For the text-containing cell, return its midpoint in (x, y) coordinate format. 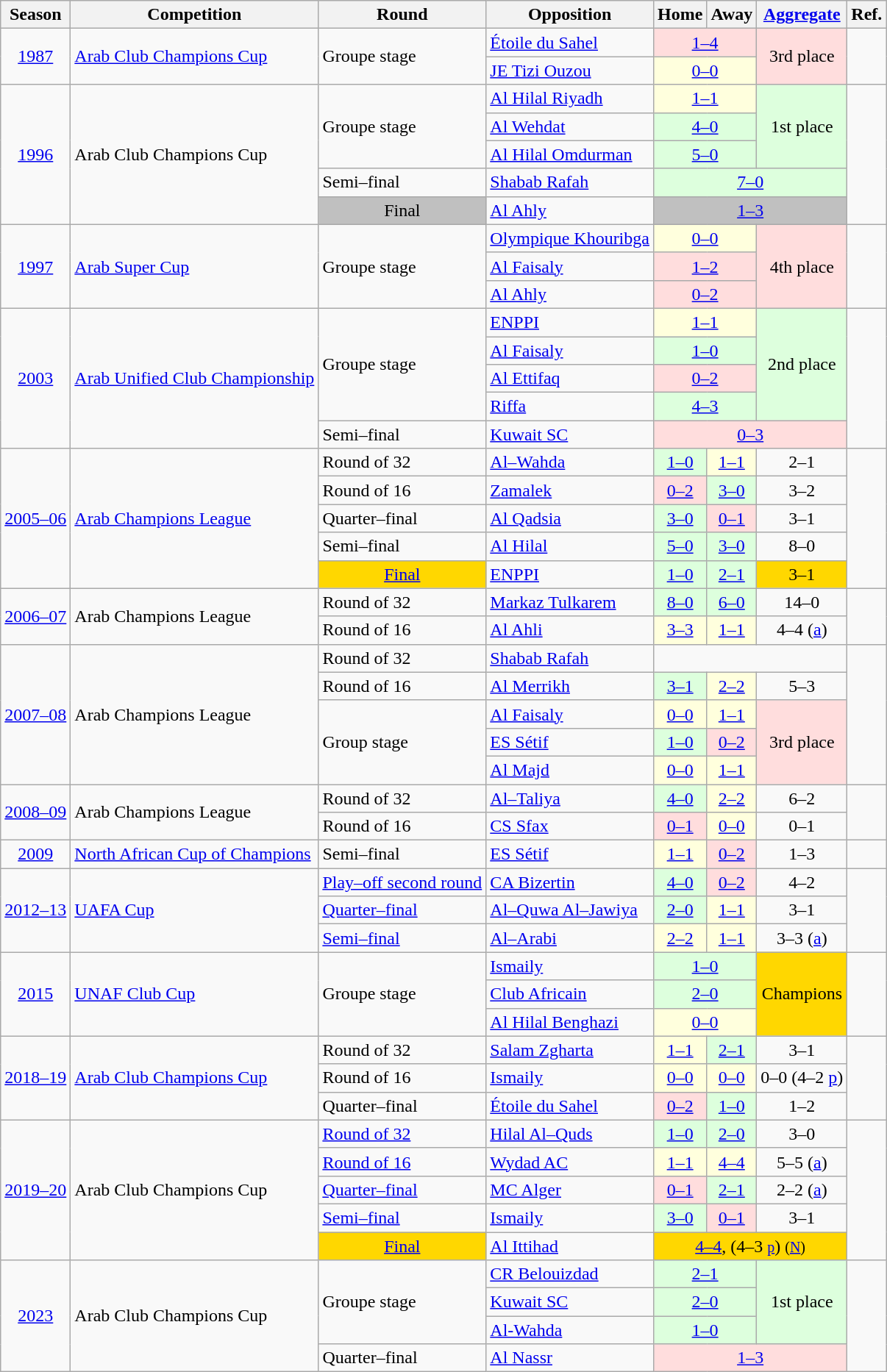
5–3 (802, 686)
Al–Quwa Al–Jawiya (570, 910)
Al-Wahda (570, 1330)
2007–08 (35, 714)
Al Ahli (570, 630)
5–5 (a) (802, 1162)
Al–Arabi (570, 938)
Opposition (570, 15)
Al Wehdat (570, 126)
Champions (802, 994)
Riffa (570, 407)
3–2 (802, 490)
Al Majd (570, 770)
2008–09 (35, 812)
2003 (35, 378)
2006–07 (35, 616)
Away (732, 15)
2012–13 (35, 910)
2009 (35, 854)
2005–06 (35, 518)
UAFA Cup (194, 910)
Al Ettifaq (570, 379)
2nd place (802, 364)
4th place (802, 266)
14–0 (802, 602)
Al Ittihad (570, 1246)
4–4 (a) (802, 630)
CS Sfax (570, 826)
Home (680, 15)
6–2 (802, 798)
2018–19 (35, 1078)
MC Alger (570, 1190)
4–4 (732, 1162)
4–2 (802, 882)
Al Merrikh (570, 686)
Hilal Al–Quds (570, 1134)
4–4, (4–3 p) (N) (750, 1246)
Al Hilal Omdurman (570, 154)
Competition (194, 15)
0–0 (4–2 p) (802, 1078)
2019–20 (35, 1190)
Play–off second round (402, 882)
0–3 (750, 435)
Round (402, 15)
4–3 (705, 407)
1997 (35, 266)
UNAF Club Cup (194, 994)
1987 (35, 57)
Olympique Khouribga (570, 238)
7–0 (750, 182)
JE Tizi Ouzou (570, 71)
2023 (35, 1316)
Arab Unified Club Championship (194, 378)
Al–Taliya (570, 798)
3–3 (680, 630)
Al Hilal Riyadh (570, 99)
Aggregate (802, 15)
Al Hilal (570, 546)
Group stage (402, 742)
2–2 (a) (802, 1190)
Wydad AC (570, 1162)
North African Cup of Champions (194, 854)
1–4 (705, 43)
CR Belouizdad (570, 1274)
Salam Zgharta (570, 1050)
1996 (35, 154)
Ref. (866, 15)
Club Africain (570, 994)
6–0 (732, 602)
2015 (35, 994)
Al Nassr (570, 1358)
Zamalek (570, 490)
Al Qadsia (570, 518)
Season (35, 15)
Markaz Tulkarem (570, 602)
3–3 (a) (802, 938)
Arab Super Cup (194, 266)
CA Bizertin (570, 882)
Al Hilal Benghazi (570, 1022)
Al–Wahda (570, 462)
